Provide the (X, Y) coordinate of the cell's center where the given text is located.  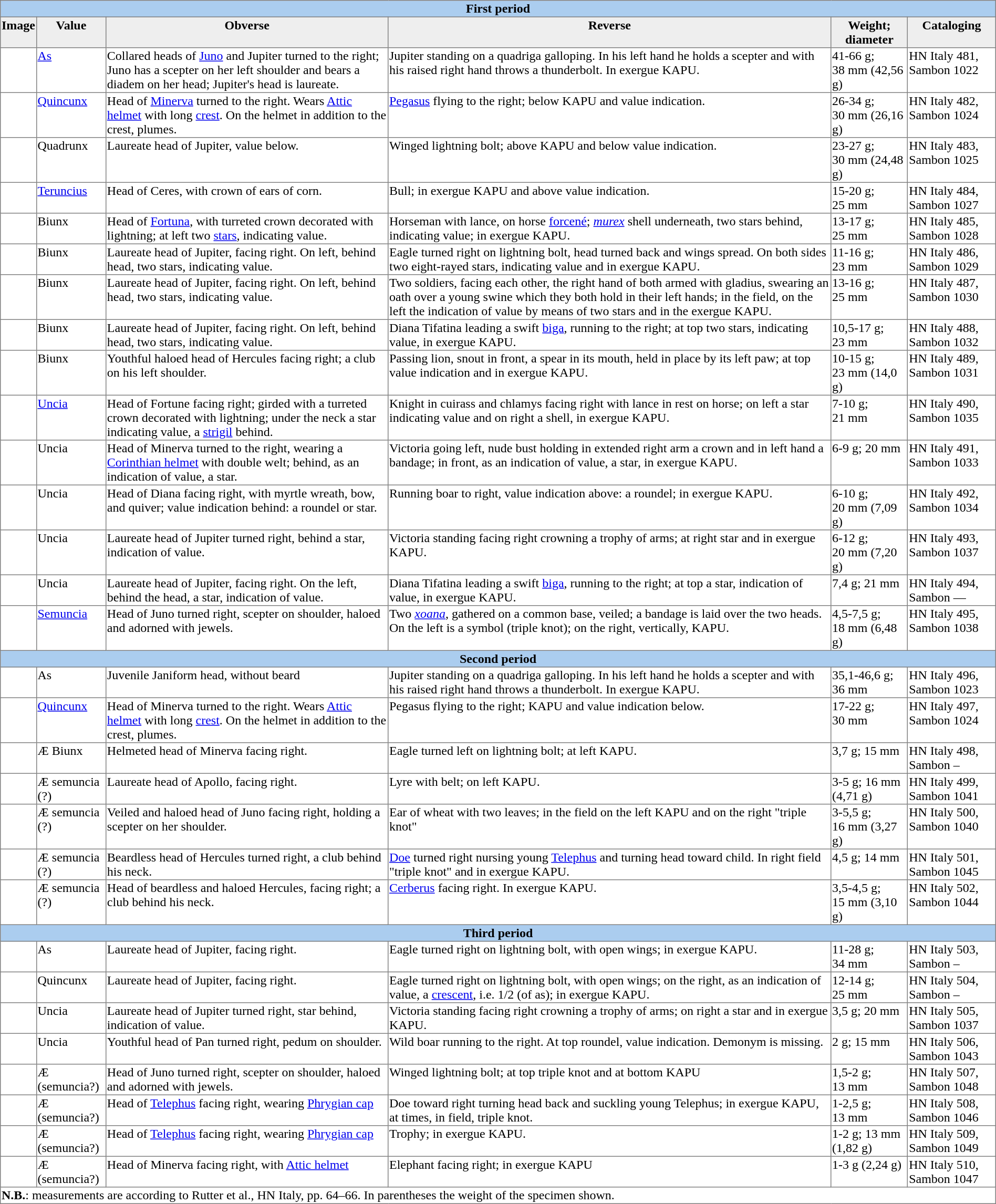
HN Italy 500, Sambon 1040 (952, 827)
Reverse (609, 32)
13-16 g; 25 mm (869, 297)
Pegasus flying to the right; below KAPU and value indication. (609, 115)
26-34 g; 30 mm (26,16 g) (869, 115)
HN Italy 486, Sambon 1029 (952, 259)
17-22 g; 30 mm (869, 720)
Head of Minerva facing right, with Attic helmet (247, 1171)
4,5 g; 14 mm (869, 864)
Semuncia (71, 628)
Second period (498, 659)
HN Italy 501, Sambon 1045 (952, 864)
HN Italy 510, Sambon 1047 (952, 1171)
HN Italy 490, Sambon 1035 (952, 418)
6-10 g; 20 mm (7,09 g) (869, 507)
HN Italy 499, Sambon 1041 (952, 788)
Head of Ceres, with crown of ears of corn. (247, 198)
Juvenile Janiform head, without beard (247, 682)
HN Italy 481, Sambon 1022 (952, 70)
HN Italy 488, Sambon 1032 (952, 335)
HN Italy 485, Sambon 1028 (952, 229)
11-16 g; 23 mm (869, 259)
10,5-17 g; 23 mm (869, 335)
Youthful head of Pan turned right, pedum on shoulder. (247, 1049)
41-66 g; 38 mm (42,56 g) (869, 70)
HN Italy 508, Sambon 1046 (952, 1110)
Helmeted head of Minerva facing right. (247, 758)
Quadrunx (71, 160)
Teruncius (71, 198)
2 g; 15 mm (869, 1049)
Value (71, 32)
6-9 g; 20 mm (869, 463)
HN Italy 483, Sambon 1025 (952, 160)
Head of beardless and haloed Hercules, facing right; a club behind his neck. (247, 902)
Bull; in exergue KAPU and above value indication. (609, 198)
Beardless head of Hercules turned right, a club behind his neck. (247, 864)
Head of Minerva turned to the right, wearing a Corinthian helmet with double welt; behind, as an indication of value, a star. (247, 463)
Third period (498, 933)
Victoria standing facing right crowning a trophy of arms; on right a star and in exergue KAPU. (609, 1018)
7,4 g; 21 mm (869, 590)
Laureate head of Apollo, facing right. (247, 788)
Winged lightning bolt; above KAPU and below value indication. (609, 160)
First period (498, 9)
1,5-2 g; 13 mm (869, 1080)
Elephant facing right; in exergue KAPU (609, 1171)
HN Italy 487, Sambon 1030 (952, 297)
Running boar to right, value indication above: a roundel; in exergue KAPU. (609, 507)
HN Italy 492, Sambon 1034 (952, 507)
35,1-46,6 g; 36 mm (869, 682)
HN Italy 506, Sambon 1043 (952, 1049)
Cataloging (952, 32)
23-27 g; 30 mm (24,48 g) (869, 160)
1-2,5 g; 13 mm (869, 1110)
Laureate head of Jupiter, value below. (247, 160)
3-5,5 g; 16 mm (3,27 g) (869, 827)
HN Italy 504, Sambon – (952, 987)
Trophy; in exergue KAPU. (609, 1141)
HN Italy 507, Sambon 1048 (952, 1080)
Diana Tifatina leading a swift biga, running to the right; at top a star, indication of value, in exergue KAPU. (609, 590)
Pegasus flying to the right; KAPU and value indication below. (609, 720)
Head of Fortune facing right; girded with a turreted crown decorated with lightning; under the neck a star indicating value, a strigil behind. (247, 418)
HN Italy 482, Sambon 1024 (952, 115)
Eagle turned right on lightning bolt, head turned back and wings spread. On both sides two eight-rayed stars, indicating value and in exergue KAPU. (609, 259)
3-5 g; 16 mm (4,71 g) (869, 788)
HN Italy 495, Sambon 1038 (952, 628)
3,5 g; 20 mm (869, 1018)
4,5-7,5 g; 18 mm (6,48 g) (869, 628)
Victoria standing facing right crowning a trophy of arms; at right star and in exergue KAPU. (609, 553)
Horseman with lance, on horse forcené; murex shell underneath, two stars behind, indicating value; in exergue KAPU. (609, 229)
Passing lion, snout in front, a spear in its mouth, held in place by its left paw; at top value indication and in exergue KAPU. (609, 373)
Ear of wheat with two leaves; in the field on the left KAPU and on the right "triple knot" (609, 827)
Image (18, 32)
Head of Diana facing right, with myrtle wreath, bow, and quiver; value indication behind: a roundel or star. (247, 507)
1-3 g (2,24 g) (869, 1171)
HN Italy 502, Sambon 1044 (952, 902)
Obverse (247, 32)
HN Italy 493, Sambon 1037 (952, 553)
Cerberus facing right. In exergue KAPU. (609, 902)
1-2 g; 13 mm (1,82 g) (869, 1141)
Wild boar running to the right. At top roundel, value indication. Demonym is missing. (609, 1049)
6-12 g; 20 mm (7,20 g) (869, 553)
13-17 g; 25 mm (869, 229)
Doe turned right nursing young Telephus and turning head toward child. In right field "triple knot" and in exergue KAPU. (609, 864)
Veiled and haloed head of Juno facing right, holding a scepter on her shoulder. (247, 827)
Laureate head of Jupiter turned right, star behind, indication of value. (247, 1018)
11-28 g; 34 mm (869, 957)
Laureate head of Jupiter turned right, behind a star, indication of value. (247, 553)
3,5-4,5 g; 15 mm (3,10 g) (869, 902)
N.B.: measurements are according to Rutter et al., HN Italy, pp. 64–66. In parentheses the weight of the specimen shown. (498, 1196)
HN Italy 509, Sambon 1049 (952, 1141)
Lyre with belt; on left KAPU. (609, 788)
12-14 g; 25 mm (869, 987)
Weight; diameter (869, 32)
HN Italy 484, Sambon 1027 (952, 198)
10-15 g; 23 mm (14,0 g) (869, 373)
Eagle turned right on lightning bolt, with open wings; on the right, as an indication of value, a crescent, i.e. 1/2 (of as); in exergue KAPU. (609, 987)
HN Italy 489, Sambon 1031 (952, 373)
Æ Biunx (71, 758)
HN Italy 494, Sambon — (952, 590)
7-10 g; 21 mm (869, 418)
Doe toward right turning head back and suckling young Telephus; in exergue KAPU, at times, in field, triple knot. (609, 1110)
HN Italy 505, Sambon 1037 (952, 1018)
Eagle turned left on lightning bolt; at left KAPU. (609, 758)
3,7 g; 15 mm (869, 758)
Eagle turned right on lightning bolt, with open wings; in exergue KAPU. (609, 957)
Diana Tifatina leading a swift biga, running to the right; at top two stars, indicating value, in exergue KAPU. (609, 335)
HN Italy 497, Sambon 1024 (952, 720)
15-20 g; 25 mm (869, 198)
Laureate head of Jupiter, facing right. On the left, behind the head, a star, indication of value. (247, 590)
Winged lightning bolt; at top triple knot and at bottom KAPU (609, 1080)
Youthful haloed head of Hercules facing right; a club on his left shoulder. (247, 373)
Knight in cuirass and chlamys facing right with lance in rest on horse; on left a star indicating value and on right a shell, in exergue KAPU. (609, 418)
HN Italy 491, Sambon 1033 (952, 463)
HN Italy 498, Sambon – (952, 758)
Head of Fortuna, with turreted crown decorated with lightning; at left two stars, indicating value. (247, 229)
HN Italy 503, Sambon – (952, 957)
HN Italy 496, Sambon 1023 (952, 682)
